For the text-containing cell, return its midpoint in [x, y] coordinate format. 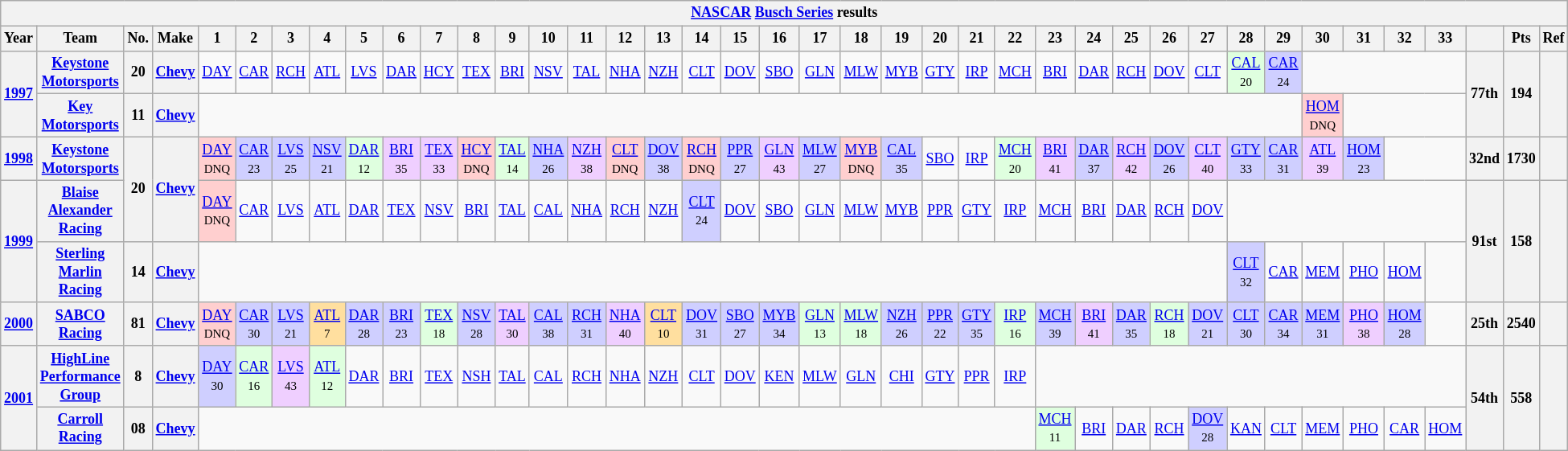
2 [254, 39]
BRI35 [402, 158]
Make [175, 39]
30 [1323, 39]
77th [1484, 93]
13 [663, 39]
NSH [476, 376]
3 [291, 39]
12 [625, 39]
KAN [1246, 428]
CAL38 [548, 324]
LVS25 [291, 158]
CLT24 [702, 211]
DAY [217, 72]
25th [1484, 324]
MCH20 [1015, 158]
Key Motorsports [80, 116]
TEX33 [439, 158]
MCH11 [1055, 428]
CAR23 [254, 158]
1730 [1521, 158]
GTY33 [1246, 158]
SBO27 [740, 324]
5 [363, 39]
DOV31 [702, 324]
16 [779, 39]
2540 [1521, 324]
CLT30 [1246, 324]
1998 [19, 158]
32 [1404, 39]
DOV26 [1169, 158]
Blaise Alexander Racing [80, 211]
17 [820, 39]
DAR28 [363, 324]
1 [217, 39]
Team [80, 39]
DAR35 [1132, 324]
TEX18 [439, 324]
HighLine Performance Group [80, 376]
RCHDNQ [702, 158]
HOMDNQ [1323, 116]
2001 [19, 398]
CAR30 [254, 324]
23 [1055, 39]
RCH42 [1132, 158]
Year [19, 39]
MCH39 [1055, 324]
NZH26 [901, 324]
1997 [19, 93]
MEM31 [1323, 324]
DOV28 [1208, 428]
28 [1246, 39]
RCH18 [1169, 324]
54th [1484, 398]
7 [439, 39]
No. [138, 39]
TAL14 [512, 158]
Sterling Marlin Racing [80, 272]
6 [402, 39]
GLN43 [779, 158]
GLN13 [820, 324]
2000 [19, 324]
DAR12 [363, 158]
ATL39 [1323, 158]
LVS43 [291, 376]
CLTDNQ [625, 158]
NHA40 [625, 324]
DAR37 [1094, 158]
Carroll Racing [80, 428]
194 [1521, 93]
08 [138, 428]
NHA26 [548, 158]
HCY [439, 72]
MYBDNQ [860, 158]
SABCO Racing [80, 324]
CAR34 [1283, 324]
CLT10 [663, 324]
BRI23 [402, 324]
DAY30 [217, 376]
NASCAR Busch Series results [785, 13]
24 [1094, 39]
32nd [1484, 158]
9 [512, 39]
ATL12 [326, 376]
NSV28 [476, 324]
26 [1169, 39]
CLT40 [1208, 158]
RCH31 [587, 324]
ATL7 [326, 324]
KEN [779, 376]
27 [1208, 39]
CAR16 [254, 376]
Ref [1554, 39]
CLT32 [1246, 272]
DOV21 [1208, 324]
MYB34 [779, 324]
PPR22 [940, 324]
LVS21 [291, 324]
PPR27 [740, 158]
TAL30 [512, 324]
CAR31 [1283, 158]
29 [1283, 39]
91st [1484, 241]
81 [138, 324]
CAL20 [1246, 72]
HOM23 [1364, 158]
MLW18 [860, 324]
CHI [901, 376]
158 [1521, 241]
1999 [19, 241]
19 [901, 39]
15 [740, 39]
21 [977, 39]
NZH38 [587, 158]
MLW27 [820, 158]
31 [1364, 39]
Pts [1521, 39]
HOM28 [1404, 324]
HCYDNQ [476, 158]
PHO38 [1364, 324]
CAR24 [1283, 72]
22 [1015, 39]
33 [1446, 39]
CAL35 [901, 158]
558 [1521, 398]
4 [326, 39]
10 [548, 39]
IRP16 [1015, 324]
NSV21 [326, 158]
25 [1132, 39]
DOV38 [663, 158]
18 [860, 39]
GTY35 [977, 324]
